Capture the cell that displays the provided text and extract its (X, Y) central coordinate. 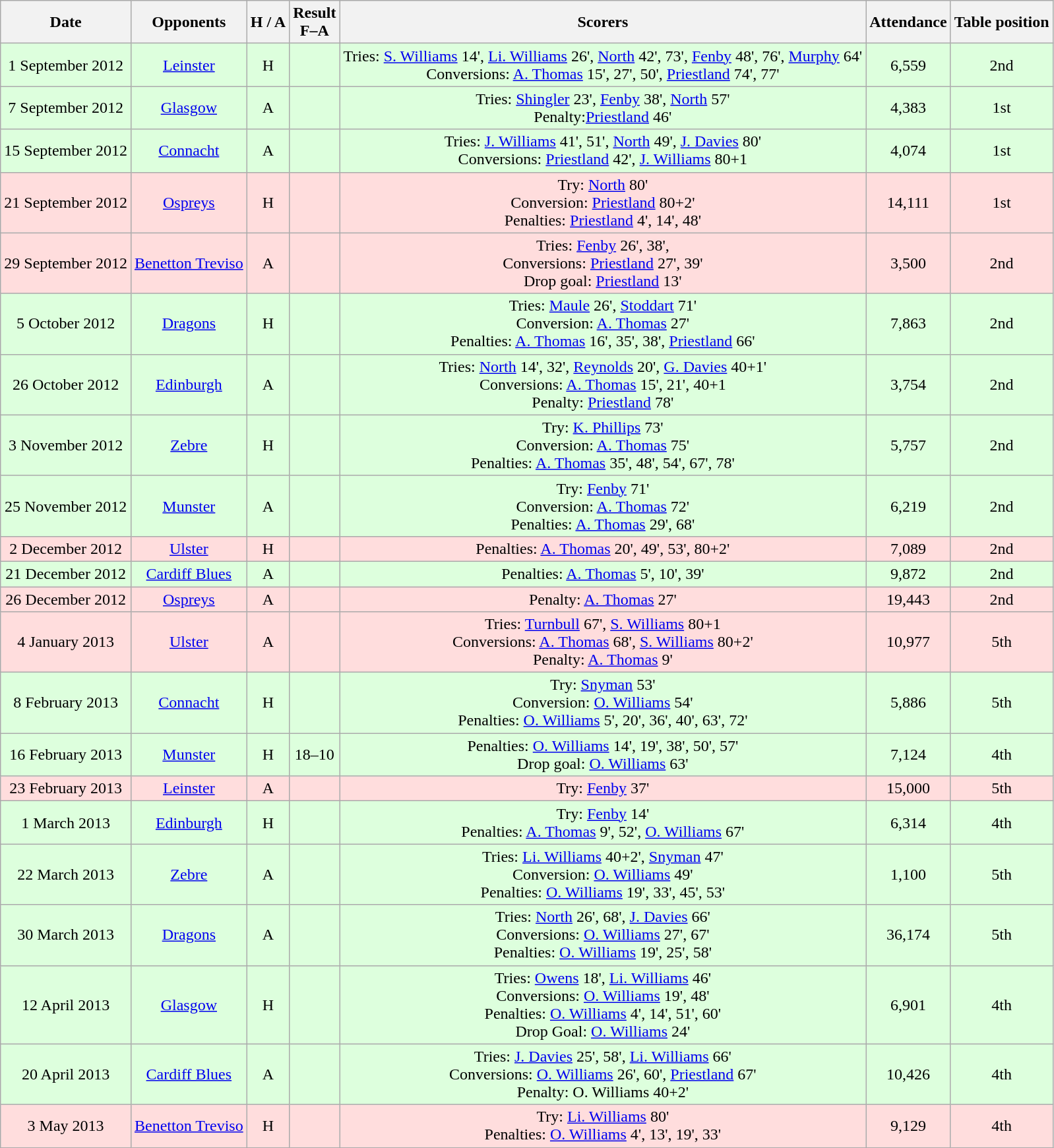
7 September 2012 (66, 108)
ResultF–A (315, 22)
7,863 (908, 324)
3 May 2013 (66, 1126)
15,000 (908, 789)
Penalties: A. Thomas 20', 49', 53', 80+2' (603, 549)
Tries: Fenby 26', 38', Conversions: Priestland 27', 39' Drop goal: Priestland 13' (603, 263)
Penalty: A. Thomas 27' (603, 599)
Penalties: A. Thomas 5', 10', 39' (603, 574)
23 February 2013 (66, 789)
1 March 2013 (66, 823)
26 October 2012 (66, 384)
Tries: Li. Williams 40+2', Snyman 47' Conversion: O. Williams 49' Penalties: O. Williams 19', 33', 45', 53' (603, 874)
10,977 (908, 642)
4,074 (908, 150)
Try: North 80' Conversion: Priestland 80+2' Penalties: Priestland 4', 14', 48' (603, 202)
Table position (1001, 22)
21 December 2012 (66, 574)
Try: Snyman 53' Conversion: O. Williams 54' Penalties: O. Williams 5', 20', 36', 40', 63', 72' (603, 703)
20 April 2013 (66, 1074)
Date (66, 22)
Tries: S. Williams 14', Li. Williams 26', North 42', 73', Fenby 48', 76', Murphy 64' Conversions: A. Thomas 15', 27', 50', Priestland 74', 77' (603, 65)
4,383 (908, 108)
2 December 2012 (66, 549)
5,886 (908, 703)
4 January 2013 (66, 642)
19,443 (908, 599)
25 November 2012 (66, 506)
14,111 (908, 202)
Tries: North 14', 32', Reynolds 20', G. Davies 40+1' Conversions: A. Thomas 15', 21', 40+1 Penalty: Priestland 78' (603, 384)
16 February 2013 (66, 754)
26 December 2012 (66, 599)
6,219 (908, 506)
Scorers (603, 22)
5,757 (908, 445)
Tries: Maule 26', Stoddart 71' Conversion: A. Thomas 27' Penalties: A. Thomas 16', 35', 38', Priestland 66' (603, 324)
3,500 (908, 263)
21 September 2012 (66, 202)
3 November 2012 (66, 445)
22 March 2013 (66, 874)
Try: Li. Williams 80' Penalties: O. Williams 4', 13', 19', 33' (603, 1126)
H / A (268, 22)
Try: Fenby 71' Conversion: A. Thomas 72' Penalties: A. Thomas 29', 68' (603, 506)
7,089 (908, 549)
Tries: North 26', 68', J. Davies 66' Conversions: O. Williams 27', 67' Penalties: O. Williams 19', 25', 58' (603, 935)
Try: Fenby 14' Penalties: A. Thomas 9', 52', O. Williams 67' (603, 823)
10,426 (908, 1074)
Penalties: O. Williams 14', 19', 38', 50', 57' Drop goal: O. Williams 63' (603, 754)
Try: K. Phillips 73' Conversion: A. Thomas 75' Penalties: A. Thomas 35', 48', 54', 67', 78' (603, 445)
1,100 (908, 874)
18–10 (315, 754)
6,559 (908, 65)
9,872 (908, 574)
5 October 2012 (66, 324)
Try: Fenby 37' (603, 789)
6,314 (908, 823)
Tries: J. Williams 41', 51', North 49', J. Davies 80' Conversions: Priestland 42', J. Williams 80+1 (603, 150)
Tries: Owens 18', Li. Williams 46' Conversions: O. Williams 19', 48' Penalties: O. Williams 4', 14', 51', 60' Drop Goal: O. Williams 24' (603, 1005)
9,129 (908, 1126)
1 September 2012 (66, 65)
12 April 2013 (66, 1005)
3,754 (908, 384)
7,124 (908, 754)
30 March 2013 (66, 935)
Opponents (189, 22)
Tries: Turnbull 67', S. Williams 80+1 Conversions: A. Thomas 68', S. Williams 80+2' Penalty: A. Thomas 9' (603, 642)
Attendance (908, 22)
Tries: Shingler 23', Fenby 38', North 57' Penalty:Priestland 46' (603, 108)
15 September 2012 (66, 150)
36,174 (908, 935)
6,901 (908, 1005)
29 September 2012 (66, 263)
8 February 2013 (66, 703)
Tries: J. Davies 25', 58', Li. Williams 66' Conversions: O. Williams 26', 60', Priestland 67' Penalty: O. Williams 40+2' (603, 1074)
